Scan for the cell matching the given text and deliver its (X, Y) coordinate at center. 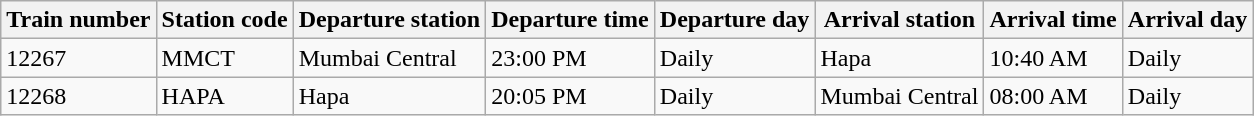
12267 (78, 58)
MMCT (224, 58)
12268 (78, 96)
Arrival station (900, 20)
Departure time (570, 20)
23:00 PM (570, 58)
10:40 AM (1053, 58)
20:05 PM (570, 96)
Arrival day (1187, 20)
Departure day (734, 20)
Train number (78, 20)
Arrival time (1053, 20)
08:00 AM (1053, 96)
HAPA (224, 96)
Departure station (390, 20)
Station code (224, 20)
